Determine the [x, y] coordinate at the center of the cell enclosing the given text.  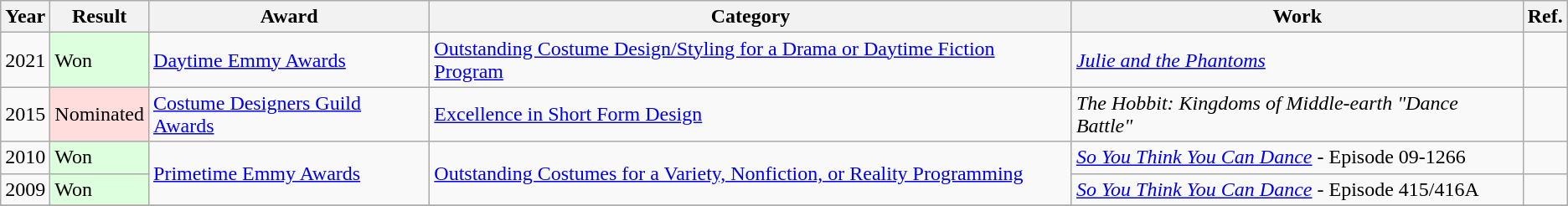
So You Think You Can Dance - Episode 415/416A [1297, 189]
2009 [25, 189]
Work [1297, 17]
2015 [25, 114]
Julie and the Phantoms [1297, 60]
Ref. [1545, 17]
Award [290, 17]
Outstanding Costumes for a Variety, Nonfiction, or Reality Programming [750, 173]
Daytime Emmy Awards [290, 60]
2010 [25, 157]
Costume Designers Guild Awards [290, 114]
Nominated [100, 114]
So You Think You Can Dance - Episode 09-1266 [1297, 157]
Primetime Emmy Awards [290, 173]
Excellence in Short Form Design [750, 114]
Result [100, 17]
Year [25, 17]
Category [750, 17]
Outstanding Costume Design/Styling for a Drama or Daytime Fiction Program [750, 60]
The Hobbit: Kingdoms of Middle-earth "Dance Battle" [1297, 114]
2021 [25, 60]
